From the cell containing the given text, extract its center point as (x, y) coordinate. 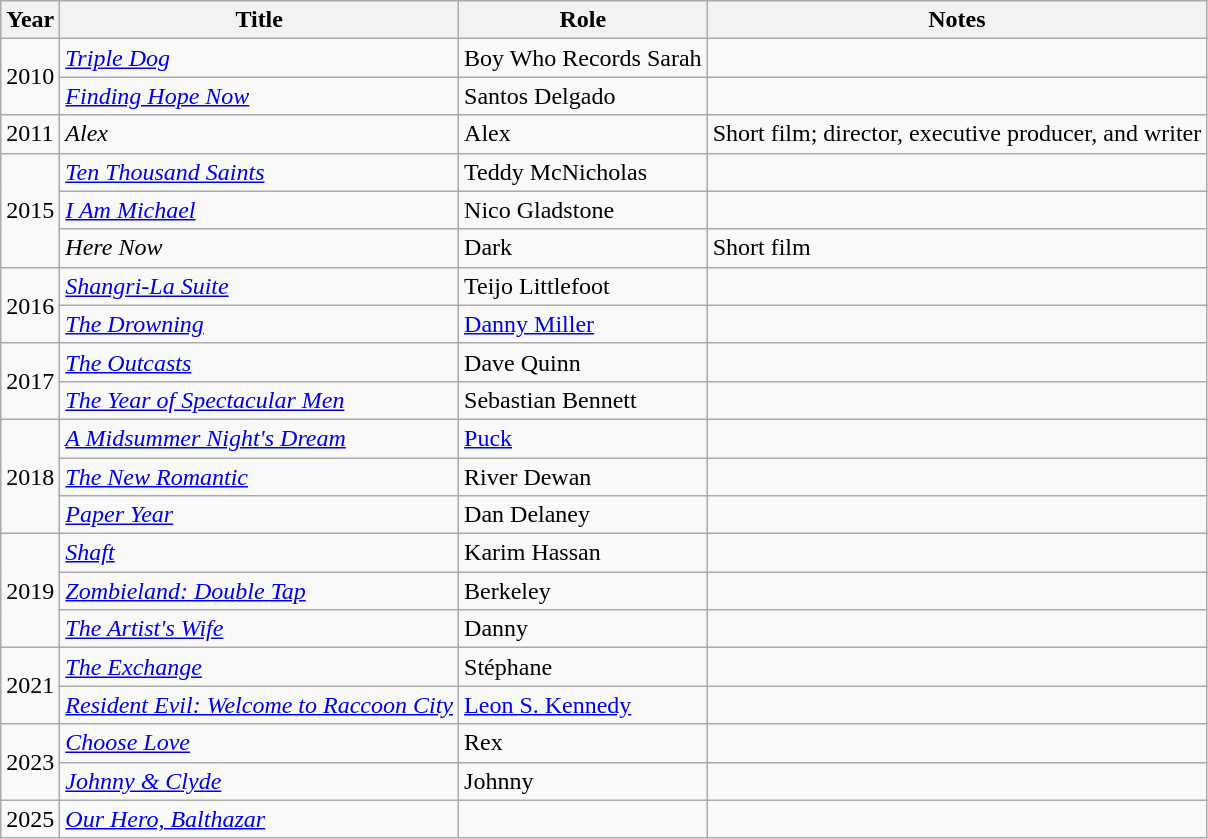
2023 (30, 762)
Triple Dog (260, 58)
2016 (30, 305)
Shangri-La Suite (260, 286)
Puck (584, 438)
The Artist's Wife (260, 629)
Rex (584, 743)
Johnny & Clyde (260, 781)
Nico Gladstone (584, 210)
2021 (30, 686)
2017 (30, 381)
Danny Miller (584, 324)
The Exchange (260, 667)
2010 (30, 77)
Our Hero, Balthazar (260, 819)
The Drowning (260, 324)
2011 (30, 134)
2019 (30, 591)
A Midsummer Night's Dream (260, 438)
Dark (584, 248)
Resident Evil: Welcome to Raccoon City (260, 705)
Year (30, 20)
Dave Quinn (584, 362)
Sebastian Bennett (584, 400)
Paper Year (260, 515)
2025 (30, 819)
Leon S. Kennedy (584, 705)
Boy Who Records Sarah (584, 58)
The Year of Spectacular Men (260, 400)
Zombieland: Double Tap (260, 591)
Johnny (584, 781)
Notes (957, 20)
Here Now (260, 248)
Finding Hope Now (260, 96)
2018 (30, 476)
I Am Michael (260, 210)
Danny (584, 629)
Role (584, 20)
Title (260, 20)
Berkeley (584, 591)
Karim Hassan (584, 553)
Dan Delaney (584, 515)
Santos Delgado (584, 96)
Teddy McNicholas (584, 172)
Shaft (260, 553)
The Outcasts (260, 362)
Short film (957, 248)
The New Romantic (260, 477)
Stéphane (584, 667)
Teijo Littlefoot (584, 286)
Short film; director, executive producer, and writer (957, 134)
River Dewan (584, 477)
Choose Love (260, 743)
Ten Thousand Saints (260, 172)
2015 (30, 210)
